Provide the [X, Y] coordinate of the cell's center where the given text is located.  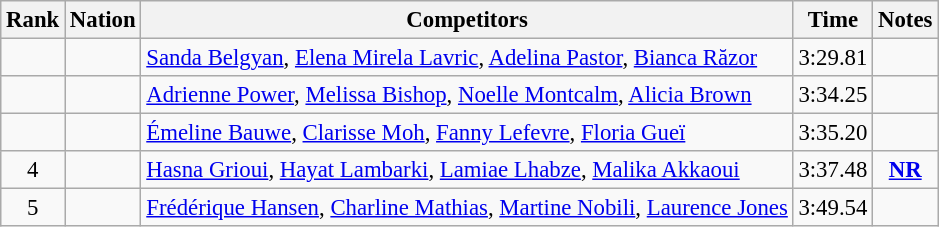
3:29.81 [833, 58]
Adrienne Power, Melissa Bishop, Noelle Montcalm, Alicia Brown [467, 95]
Frédérique Hansen, Charline Mathias, Martine Nobili, Laurence Jones [467, 208]
Émeline Bauwe, Clarisse Moh, Fanny Lefevre, Floria Gueï [467, 133]
4 [33, 170]
Rank [33, 20]
3:35.20 [833, 133]
Competitors [467, 20]
5 [33, 208]
Time [833, 20]
3:49.54 [833, 208]
Sanda Belgyan, Elena Mirela Lavric, Adelina Pastor, Bianca Răzor [467, 58]
Hasna Grioui, Hayat Lambarki, Lamiae Lhabze, Malika Akkaoui [467, 170]
Nation [103, 20]
3:34.25 [833, 95]
Notes [906, 20]
3:37.48 [833, 170]
NR [906, 170]
